Output the (X, Y) coordinate of the center of the cell containing the given text.  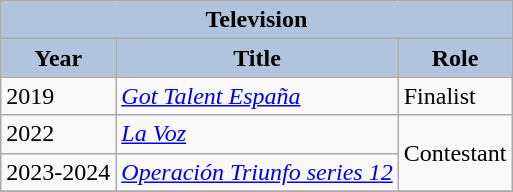
2019 (58, 96)
La Voz (257, 134)
Contestant (455, 153)
Television (256, 20)
Title (257, 58)
2023-2024 (58, 172)
Finalist (455, 96)
Got Talent España (257, 96)
2022 (58, 134)
Year (58, 58)
Role (455, 58)
Operación Triunfo series 12 (257, 172)
